Determine the [x, y] coordinate at the center of the cell enclosing the given text.  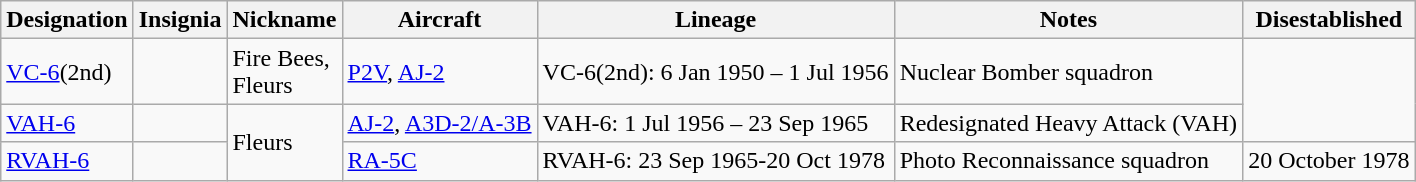
RVAH-6: 23 Sep 1965-20 Oct 1978 [716, 161]
VAH-6: 1 Jul 1956 – 23 Sep 1965 [716, 123]
VC-6(2nd): 6 Jan 1950 – 1 Jul 1956 [716, 72]
Aircraft [440, 20]
VC-6(2nd) [67, 72]
P2V, AJ-2 [440, 72]
Fleurs [284, 142]
20 October 1978 [1329, 161]
AJ-2, A3D-2/A-3B [440, 123]
Redesignated Heavy Attack (VAH) [1068, 123]
Nuclear Bomber squadron [1068, 72]
Insignia [180, 20]
Photo Reconnaissance squadron [1068, 161]
Fire Bees,Fleurs [284, 72]
Notes [1068, 20]
Lineage [716, 20]
RVAH-6 [67, 161]
RA-5C [440, 161]
Disestablished [1329, 20]
Designation [67, 20]
Nickname [284, 20]
VAH-6 [67, 123]
